Provide the (X, Y) coordinate of the cell's center where the given text is located.  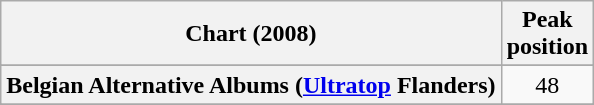
48 (547, 85)
Peakposition (547, 34)
Chart (2008) (251, 34)
Belgian Alternative Albums (Ultratop Flanders) (251, 85)
